Scan for the cell matching the given text and deliver its [X, Y] coordinate at center. 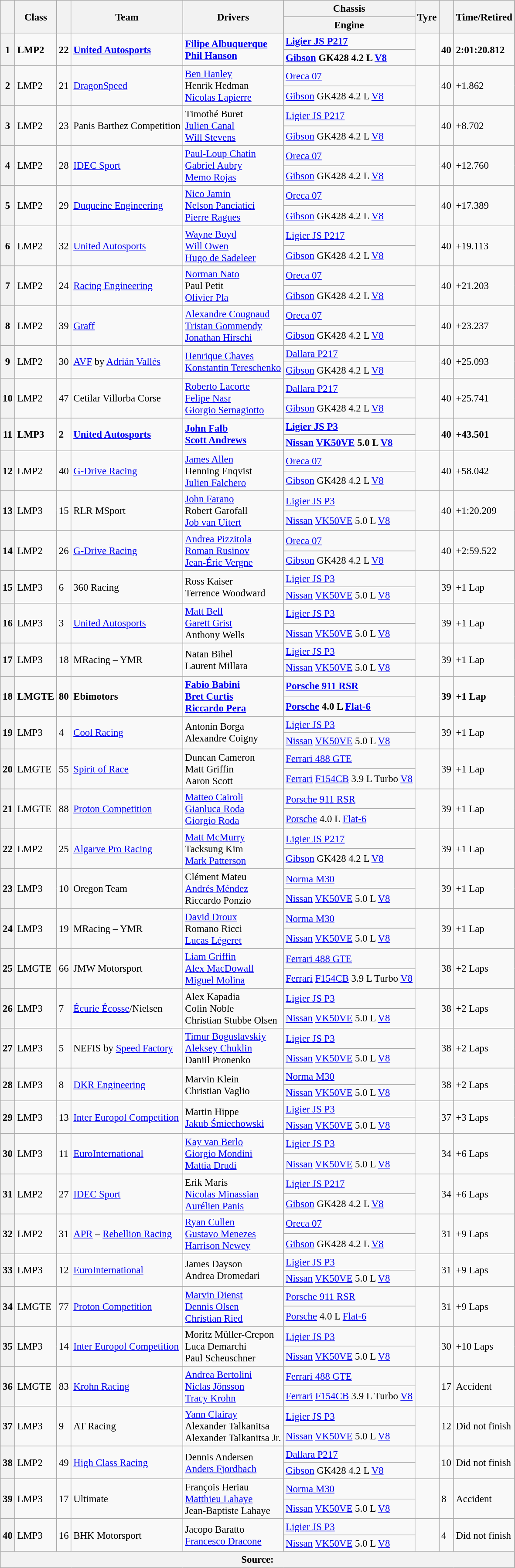
Drivers [233, 17]
Yann Clairay Alexander Talkanitsa Alexander Talkanitsa Jr. [233, 1426]
+58.042 [484, 471]
Graff [127, 326]
+25.741 [484, 398]
33 [8, 1270]
80 [64, 696]
Team [127, 17]
Ryan Cullen Gustavo Menezes Harrison Newey [233, 1234]
1 [8, 50]
Paul-Loup Chatin Gabriel Aubry Memo Rojas [233, 166]
Fabio Babini Bret Curtis Riccardo Pera [233, 696]
Duncan Cameron Matt Griffin Aaron Scott [233, 769]
Andrea Pizzitola Roman Rusinov Jean-Éric Vergne [233, 551]
Clément Mateu Andrés Méndez Riccardo Ponzio [233, 889]
Timur Boguslavskiy Aleksey Chuklin Daniil Pronenko [233, 1048]
Antonin Borga Alexandre Coigny [233, 732]
Andrea Bertolini Niclas Jönsson Tracy Krohn [233, 1386]
François Heriau Matthieu Lahaye Jean-Baptiste Lahaye [233, 1499]
Ross Kaiser Terrence Woodward [233, 587]
+12.760 [484, 166]
49 [64, 1462]
John Falb Scott Andrews [233, 434]
Ultimate [127, 1499]
+10 Laps [484, 1347]
James Allen Henning Enqvist Julien Falchero [233, 471]
Alex Kapadia Colin Noble Christian Stubbe Olsen [233, 1009]
Liam Griffin Alex MacDowall Miguel Molina [233, 969]
20 [8, 769]
AT Racing [127, 1426]
36 [8, 1386]
Timothé Buret Julien Canal Will Stevens [233, 126]
Matt Bell Garett Grist Anthony Wells [233, 623]
John Farano Robert Garofall Job van Uitert [233, 511]
JMW Motorsport [127, 969]
Spirit of Race [127, 769]
2:01:20.812 [484, 50]
+25.093 [484, 362]
+21.203 [484, 286]
Algarve Pro Racing [127, 849]
David Droux Romano Ricci Lucas Légeret [233, 929]
Ebimotors [127, 696]
66 [64, 969]
35 [8, 1347]
+1.862 [484, 86]
Krohn Racing [127, 1386]
47 [64, 398]
DragonSpeed [127, 86]
Chassis [349, 9]
NEFIS by Speed Factory [127, 1048]
Martin Hippe Jakub Śmiechowski [233, 1118]
Source: [257, 1560]
88 [64, 809]
DKR Engineering [127, 1085]
Racing Engineering [127, 286]
+2:59.522 [484, 551]
Cetilar Villorba Corse [127, 398]
James Dayson Andrea Dromedari [233, 1270]
+8.702 [484, 126]
Wayne Boyd Will Owen Hugo de Sadeleer [233, 246]
+1:20.209 [484, 511]
Henrique Chaves Konstantin Tereschenko [233, 362]
Kay van Berlo Giorgio Mondini Mattia Drudi [233, 1154]
Alexandre Cougnaud Tristan Gommendy Jonathan Hirschi [233, 326]
Oregon Team [127, 889]
Norman Nato Paul Petit Olivier Pla [233, 286]
Jacopo Baratto Francesco Dracone [233, 1535]
AVF by Adrián Vallés [127, 362]
Cool Racing [127, 732]
High Class Racing [127, 1462]
Time/Retired [484, 17]
83 [64, 1386]
Matteo Cairoli Gianluca Roda Giorgio Roda [233, 809]
Ben Hanley Henrik Hedman Nicolas Lapierre [233, 86]
Duqueine Engineering [127, 206]
Nico Jamin Nelson Panciatici Pierre Ragues [233, 206]
Matt McMurry Tacksung Kim Mark Patterson [233, 849]
Filipe Albuquerque Phil Hanson [233, 50]
Écurie Écosse/Nielsen [127, 1009]
+43.501 [484, 434]
Engine [349, 25]
+23.237 [484, 326]
+19.113 [484, 246]
RLR MSport [127, 511]
APR – Rebellion Racing [127, 1234]
BHK Motorsport [127, 1535]
Roberto Lacorte Felipe Nasr Giorgio Sernagiotto [233, 398]
77 [64, 1306]
Tyre [426, 17]
Marvin Klein Christian Vaglio [233, 1085]
Class [36, 17]
+17.389 [484, 206]
55 [64, 769]
Moritz Müller-Crepon Luca Demarchi Paul Scheuschner [233, 1347]
Natan Bihel Laurent Millara [233, 660]
Dennis Andersen Anders Fjordbach [233, 1462]
+3 Laps [484, 1118]
Erik Maris Nicolas Minassian Aurélien Panis [233, 1194]
360 Racing [127, 587]
Marvin Dienst Dennis Olsen Christian Ried [233, 1306]
Panis Barthez Competition [127, 126]
